Identify which cell holds the provided text, then report its [X, Y] central coordinate. 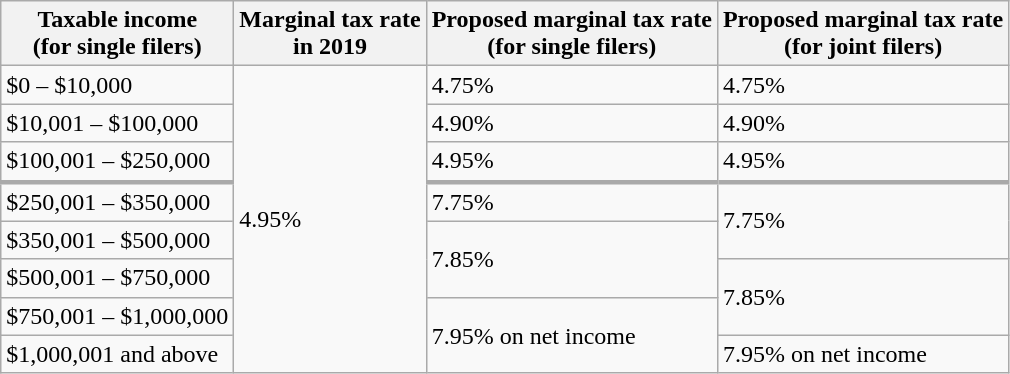
Proposed marginal tax rate(for joint filers) [862, 34]
$10,001 – $100,000 [118, 123]
Proposed marginal tax rate(for single filers) [572, 34]
$350,001 – $500,000 [118, 240]
$500,001 – $750,000 [118, 278]
Taxable income(for single filers) [118, 34]
Marginal tax ratein 2019 [330, 34]
$250,001 – $350,000 [118, 202]
$1,000,001 and above [118, 354]
$0 – $10,000 [118, 85]
$750,001 – $1,000,000 [118, 316]
$100,001 – $250,000 [118, 162]
